Return (X, Y) of the center of cell containing provided text 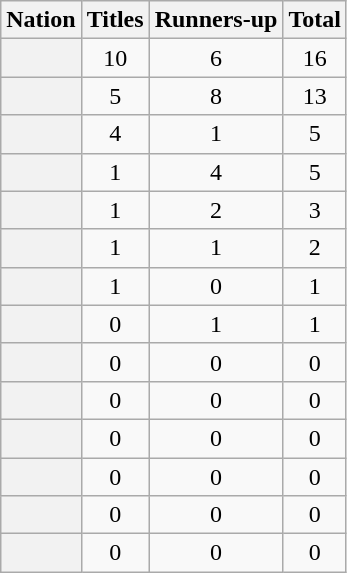
3 (315, 210)
Titles (115, 20)
Nation (41, 20)
16 (315, 58)
Runners-up (216, 20)
Total (315, 20)
6 (216, 58)
8 (216, 96)
10 (115, 58)
13 (315, 96)
